Scan for the cell matching the given text and deliver its (x, y) coordinate at center. 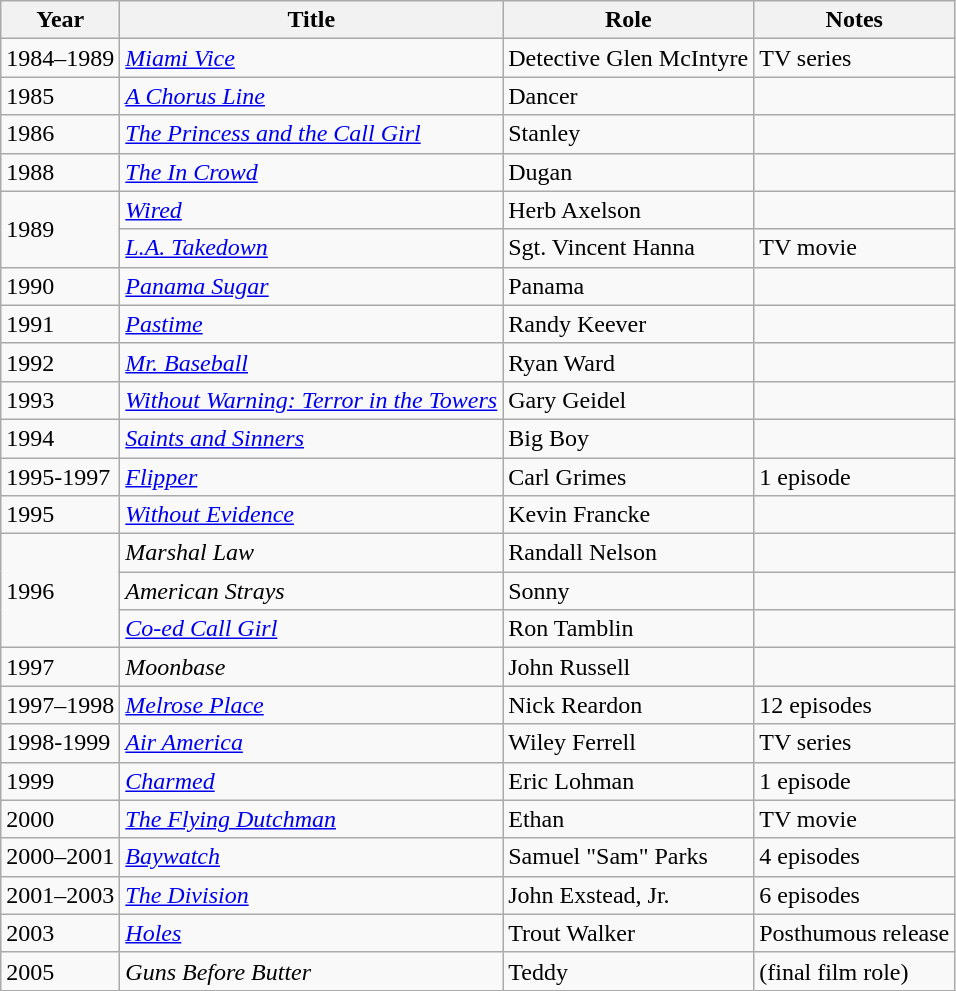
1985 (60, 96)
The Division (312, 895)
Dancer (628, 96)
Title (312, 20)
1991 (60, 324)
Saints and Sinners (312, 438)
Panama (628, 286)
1997 (60, 667)
Ryan Ward (628, 362)
Kevin Francke (628, 515)
Moonbase (312, 667)
Stanley (628, 134)
1994 (60, 438)
L.A. Takedown (312, 248)
1996 (60, 591)
1993 (60, 400)
Dugan (628, 172)
4 episodes (854, 857)
Samuel "Sam" Parks (628, 857)
Air America (312, 743)
Baywatch (312, 857)
Carl Grimes (628, 477)
2005 (60, 971)
1984–1989 (60, 58)
2001–2003 (60, 895)
1989 (60, 229)
Posthumous release (854, 933)
Without Evidence (312, 515)
1988 (60, 172)
Teddy (628, 971)
1999 (60, 781)
Panama Sugar (312, 286)
Notes (854, 20)
Detective Glen McIntyre (628, 58)
Without Warning: Terror in the Towers (312, 400)
12 episodes (854, 705)
Marshal Law (312, 553)
Melrose Place (312, 705)
Guns Before Butter (312, 971)
Big Boy (628, 438)
Gary Geidel (628, 400)
(final film role) (854, 971)
John Exstead, Jr. (628, 895)
Herb Axelson (628, 210)
2000 (60, 819)
Flipper (312, 477)
Wiley Ferrell (628, 743)
1986 (60, 134)
John Russell (628, 667)
2003 (60, 933)
American Strays (312, 591)
Co-ed Call Girl (312, 629)
Nick Reardon (628, 705)
1995 (60, 515)
Wired (312, 210)
Sonny (628, 591)
A Chorus Line (312, 96)
The Flying Dutchman (312, 819)
The In Crowd (312, 172)
Ethan (628, 819)
1997–1998 (60, 705)
Trout Walker (628, 933)
6 episodes (854, 895)
1995-1997 (60, 477)
Pastime (312, 324)
2000–2001 (60, 857)
Holes (312, 933)
Eric Lohman (628, 781)
Sgt. Vincent Hanna (628, 248)
1990 (60, 286)
Role (628, 20)
1998-1999 (60, 743)
Randy Keever (628, 324)
Miami Vice (312, 58)
1992 (60, 362)
Randall Nelson (628, 553)
Ron Tamblin (628, 629)
Mr. Baseball (312, 362)
Charmed (312, 781)
The Princess and the Call Girl (312, 134)
Year (60, 20)
